Capture the cell that displays the provided text and extract its [x, y] central coordinate. 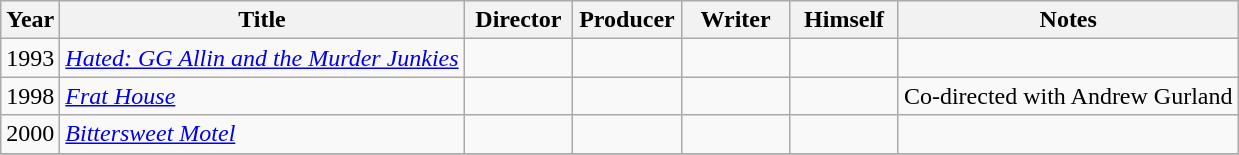
2000 [30, 134]
Director [518, 20]
Producer [628, 20]
Hated: GG Allin and the Murder Junkies [262, 58]
Year [30, 20]
1998 [30, 96]
Notes [1068, 20]
Bittersweet Motel [262, 134]
Frat House [262, 96]
Title [262, 20]
Himself [844, 20]
1993 [30, 58]
Co-directed with Andrew Gurland [1068, 96]
Writer [736, 20]
